Return (X, Y) of the center of cell containing provided text 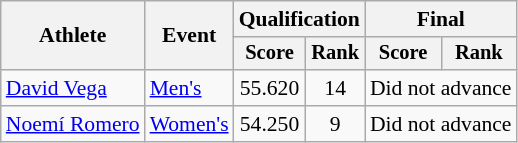
9 (335, 124)
Qualification (300, 19)
David Vega (73, 88)
Athlete (73, 36)
Final (441, 19)
Noemí Romero (73, 124)
Event (190, 36)
Women's (190, 124)
55.620 (270, 88)
Men's (190, 88)
14 (335, 88)
54.250 (270, 124)
